Capture the cell that displays the provided text and extract its (x, y) central coordinate. 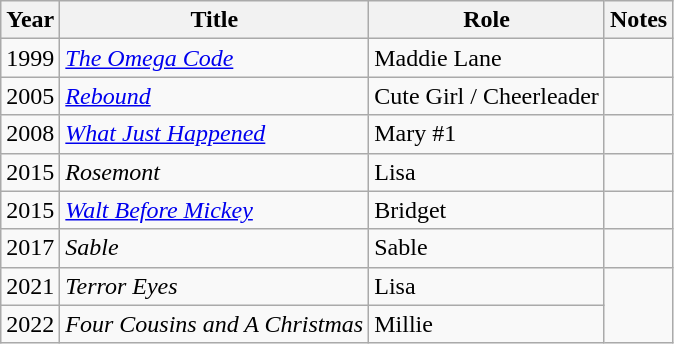
2017 (30, 248)
Maddie Lane (487, 58)
Walt Before Mickey (214, 210)
2022 (30, 324)
Cute Girl / Cheerleader (487, 96)
Role (487, 20)
2008 (30, 134)
The Omega Code (214, 58)
Four Cousins and A Christmas (214, 324)
Rebound (214, 96)
Rosemont (214, 172)
Bridget (487, 210)
Year (30, 20)
2005 (30, 96)
2021 (30, 286)
Title (214, 20)
1999 (30, 58)
Terror Eyes (214, 286)
Mary #1 (487, 134)
Millie (487, 324)
What Just Happened (214, 134)
Notes (638, 20)
